Determine the [X, Y] coordinate at the center of the cell enclosing the given text.  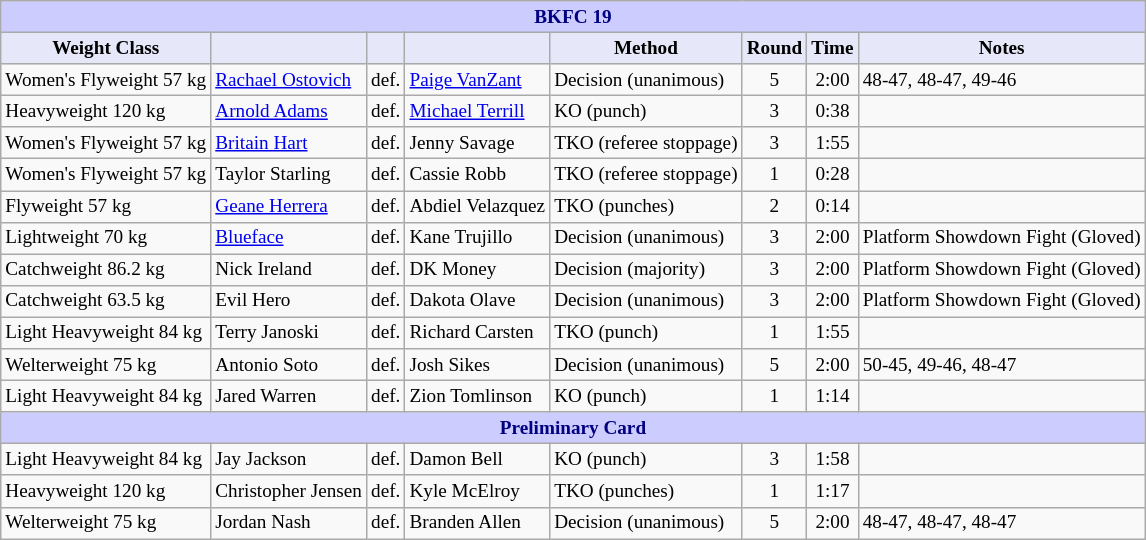
Dakota Olave [478, 301]
Blueface [289, 238]
Decision (majority) [646, 270]
50-45, 49-46, 48-47 [1002, 365]
Catchweight 86.2 kg [106, 270]
Rachael Ostovich [289, 80]
Jordan Nash [289, 523]
Kyle McElroy [478, 491]
1:17 [832, 491]
Preliminary Card [573, 428]
1:58 [832, 460]
Britain Hart [289, 143]
Paige VanZant [478, 80]
Cassie Robb [478, 175]
DK Money [478, 270]
Catchweight 63.5 kg [106, 301]
Branden Allen [478, 523]
Notes [1002, 48]
Jared Warren [289, 396]
48-47, 48-47, 49-46 [1002, 80]
Flyweight 57 kg [106, 206]
Abdiel Velazquez [478, 206]
Jay Jackson [289, 460]
Richard Carsten [478, 333]
Arnold Adams [289, 111]
TKO (punch) [646, 333]
Round [774, 48]
Geane Herrera [289, 206]
BKFC 19 [573, 17]
Evil Hero [289, 301]
Lightweight 70 kg [106, 238]
Weight Class [106, 48]
Christopher Jensen [289, 491]
Jenny Savage [478, 143]
1:14 [832, 396]
0:28 [832, 175]
Damon Bell [478, 460]
0:38 [832, 111]
Josh Sikes [478, 365]
48-47, 48-47, 48-47 [1002, 523]
Kane Trujillo [478, 238]
0:14 [832, 206]
Michael Terrill [478, 111]
Antonio Soto [289, 365]
Nick Ireland [289, 270]
Terry Janoski [289, 333]
Time [832, 48]
2 [774, 206]
Zion Tomlinson [478, 396]
Taylor Starling [289, 175]
Method [646, 48]
